Search for the cell housing the specified text and yield its [X, Y] center coordinate. 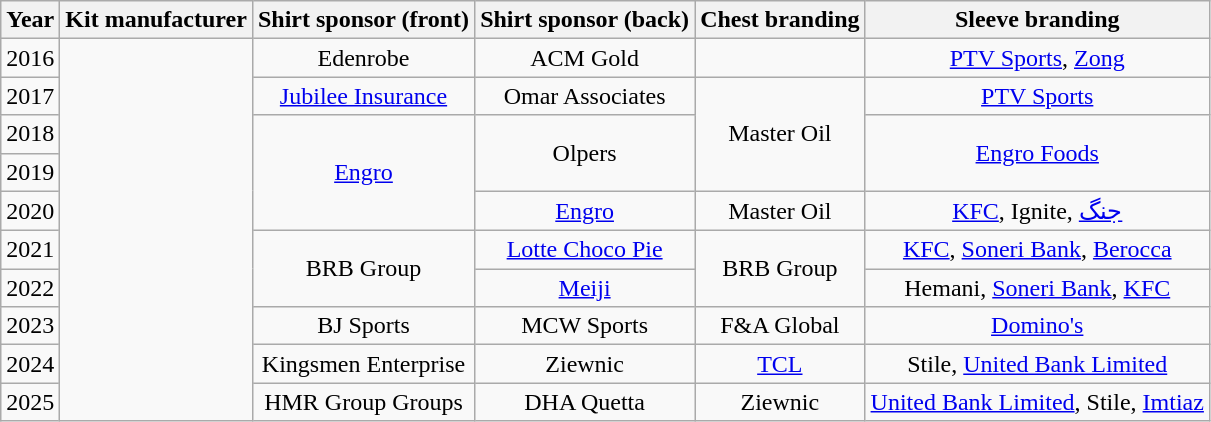
Shirt sponsor (front) [363, 20]
Year [30, 20]
Domino's [1037, 326]
2019 [30, 172]
KFC, Soneri Bank, Berocca [1037, 250]
Lotte Choco Pie [585, 250]
PTV Sports, Zong [1037, 58]
2025 [30, 402]
Sleeve branding [1037, 20]
Chest branding [780, 20]
2018 [30, 134]
ACM Gold [585, 58]
PTV Sports [1037, 96]
Stile, United Bank Limited [1037, 364]
2017 [30, 96]
2016 [30, 58]
2022 [30, 288]
Omar Associates [585, 96]
BJ Sports [363, 326]
2024 [30, 364]
United Bank Limited, Stile, Imtiaz [1037, 402]
F&A Global [780, 326]
Kingsmen Enterprise [363, 364]
Kit manufacturer [156, 20]
2023 [30, 326]
MCW Sports [585, 326]
Engro Foods [1037, 153]
Shirt sponsor (back) [585, 20]
Hemani, Soneri Bank, KFC [1037, 288]
2021 [30, 250]
2020 [30, 211]
TCL [780, 364]
Meiji [585, 288]
KFC, Ignite, ﺟﻨﮓ [1037, 211]
HMR Group Groups [363, 402]
Edenrobe [363, 58]
Olpers [585, 153]
DHA Quetta [585, 402]
Jubilee Insurance [363, 96]
